From the cell containing the given text, extract its center point as (X, Y) coordinate. 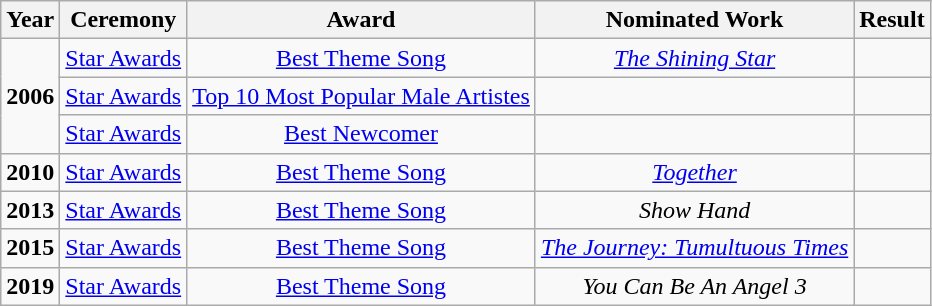
2010 (30, 172)
Result (892, 20)
Year (30, 20)
Ceremony (124, 20)
2013 (30, 210)
Nominated Work (694, 20)
The Journey: Tumultuous Times (694, 248)
Show Hand (694, 210)
Award (362, 20)
2015 (30, 248)
Together (694, 172)
2006 (30, 96)
Top 10 Most Popular Male Artistes (362, 96)
2019 (30, 286)
The Shining Star (694, 58)
You Can Be An Angel 3 (694, 286)
Best Newcomer (362, 134)
